Determine the [X, Y] coordinate at the center of the cell enclosing the given text.  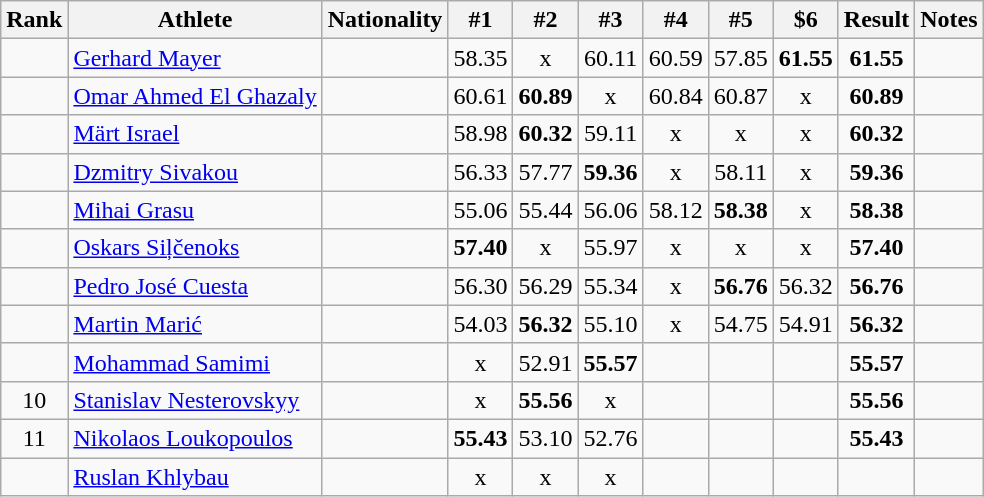
52.91 [546, 362]
$6 [806, 20]
60.59 [676, 58]
58.35 [480, 58]
11 [34, 438]
#4 [676, 20]
Result [876, 20]
55.06 [480, 210]
53.10 [546, 438]
54.03 [480, 324]
Stanislav Nesterovskyy [195, 400]
55.44 [546, 210]
Oskars Siļčenoks [195, 248]
60.61 [480, 96]
Märt Israel [195, 134]
54.75 [740, 324]
Notes [949, 20]
Nikolaos Loukopoulos [195, 438]
#2 [546, 20]
#1 [480, 20]
Nationality [385, 20]
Omar Ahmed El Ghazaly [195, 96]
#3 [610, 20]
60.87 [740, 96]
56.06 [610, 210]
10 [34, 400]
54.91 [806, 324]
58.11 [740, 172]
58.98 [480, 134]
57.85 [740, 58]
55.34 [610, 286]
59.11 [610, 134]
52.76 [610, 438]
Mihai Grasu [195, 210]
Martin Marić [195, 324]
56.30 [480, 286]
Athlete [195, 20]
60.84 [676, 96]
Rank [34, 20]
Dzmitry Sivakou [195, 172]
Mohammad Samimi [195, 362]
Gerhard Mayer [195, 58]
#5 [740, 20]
55.97 [610, 248]
Ruslan Khlybau [195, 477]
56.29 [546, 286]
56.33 [480, 172]
55.10 [610, 324]
57.77 [546, 172]
60.11 [610, 58]
Pedro José Cuesta [195, 286]
58.12 [676, 210]
